Search for the cell housing the specified text and yield its [x, y] center coordinate. 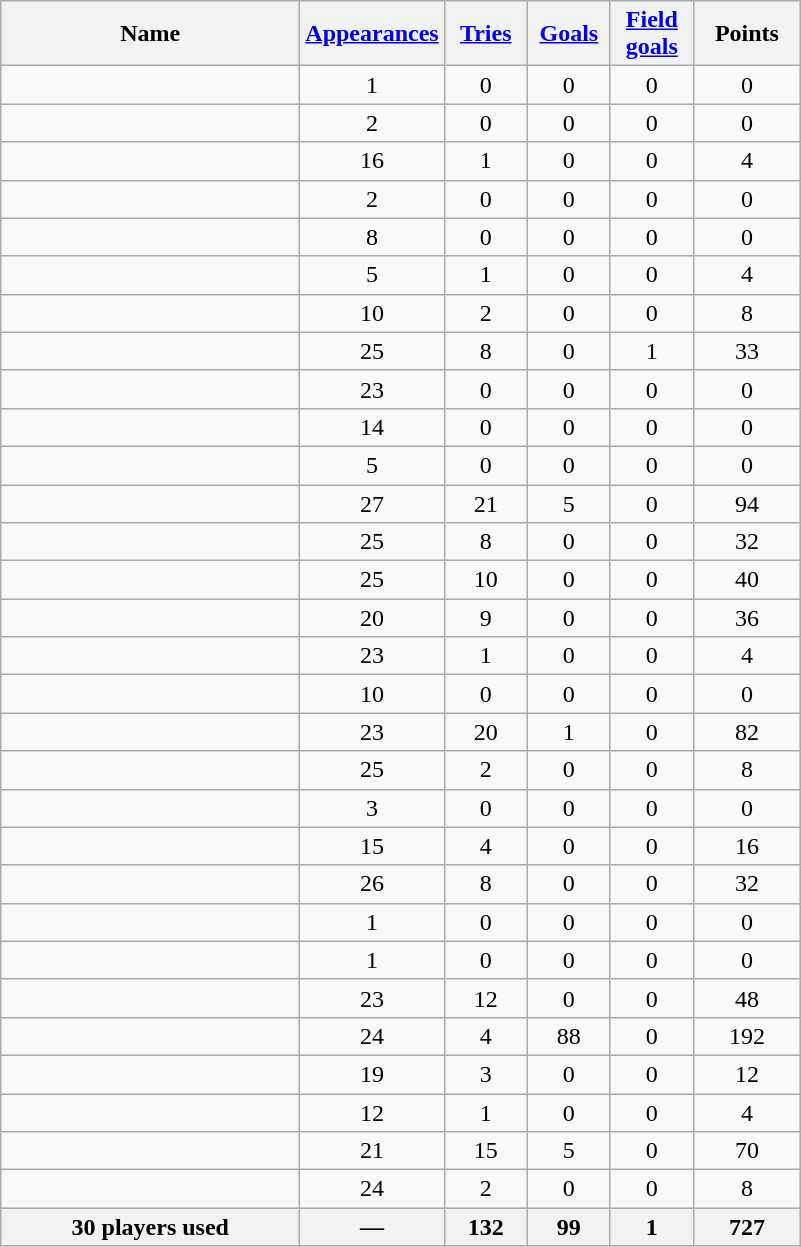
40 [746, 580]
82 [746, 732]
192 [746, 1036]
94 [746, 503]
Tries [486, 34]
26 [372, 884]
727 [746, 1227]
14 [372, 427]
Field goals [652, 34]
30 players used [150, 1227]
27 [372, 503]
— [372, 1227]
9 [486, 618]
48 [746, 998]
Appearances [372, 34]
33 [746, 351]
99 [568, 1227]
132 [486, 1227]
70 [746, 1151]
88 [568, 1036]
Name [150, 34]
Points [746, 34]
19 [372, 1074]
36 [746, 618]
Goals [568, 34]
